Pinpoint the cell where the given text exists, returning its (X, Y) midpoint coordinate. 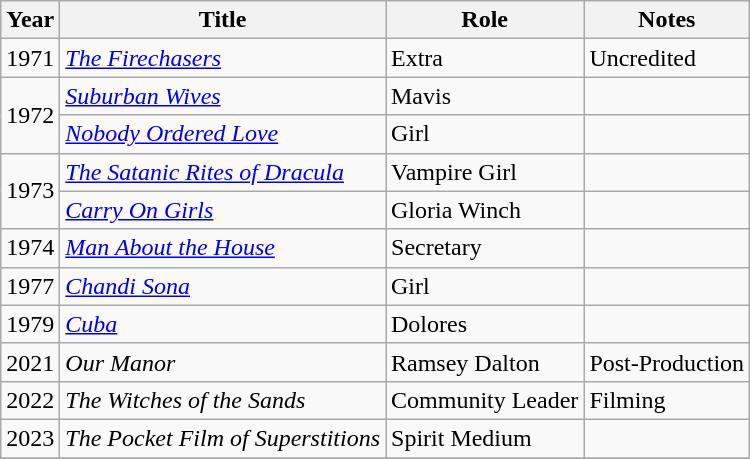
Man About the House (223, 248)
2021 (30, 362)
Secretary (485, 248)
Spirit Medium (485, 438)
1977 (30, 286)
The Witches of the Sands (223, 400)
1979 (30, 324)
Ramsey Dalton (485, 362)
Role (485, 20)
Year (30, 20)
Mavis (485, 96)
Post-Production (667, 362)
Carry On Girls (223, 210)
The Pocket Film of Superstitions (223, 438)
Notes (667, 20)
Gloria Winch (485, 210)
Title (223, 20)
Filming (667, 400)
Dolores (485, 324)
2023 (30, 438)
Nobody Ordered Love (223, 134)
The Firechasers (223, 58)
Extra (485, 58)
1974 (30, 248)
Chandi Sona (223, 286)
Our Manor (223, 362)
1972 (30, 115)
Vampire Girl (485, 172)
2022 (30, 400)
Uncredited (667, 58)
Community Leader (485, 400)
1971 (30, 58)
Cuba (223, 324)
1973 (30, 191)
The Satanic Rites of Dracula (223, 172)
Suburban Wives (223, 96)
